Identify which cell holds the provided text, then report its (X, Y) central coordinate. 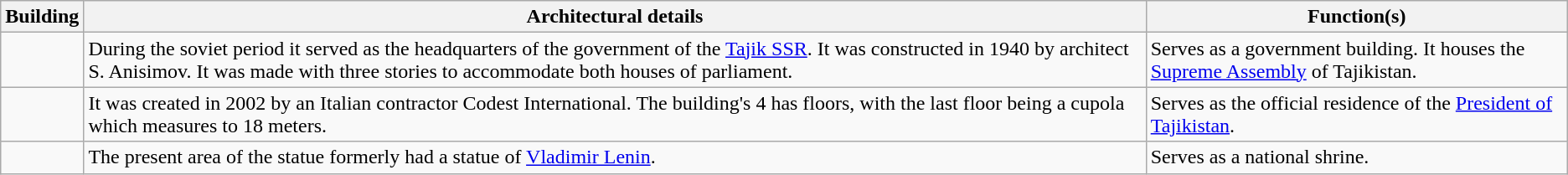
Serves as the official residence of the President of Tajikistan. (1357, 114)
The present area of the statue formerly had a statue of Vladimir Lenin. (615, 157)
Serves as a government building. It houses the Supreme Assembly of Tajikistan. (1357, 60)
Serves as a national shrine. (1357, 157)
Architectural details (615, 17)
Building (42, 17)
Function(s) (1357, 17)
